Extract the (x, y) coordinate from the center of the cell holding the provided text.  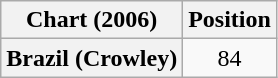
Brazil (Crowley) (92, 58)
Position (230, 20)
Chart (2006) (92, 20)
84 (230, 58)
